Extract the (X, Y) coordinate from the center of the cell holding the provided text.  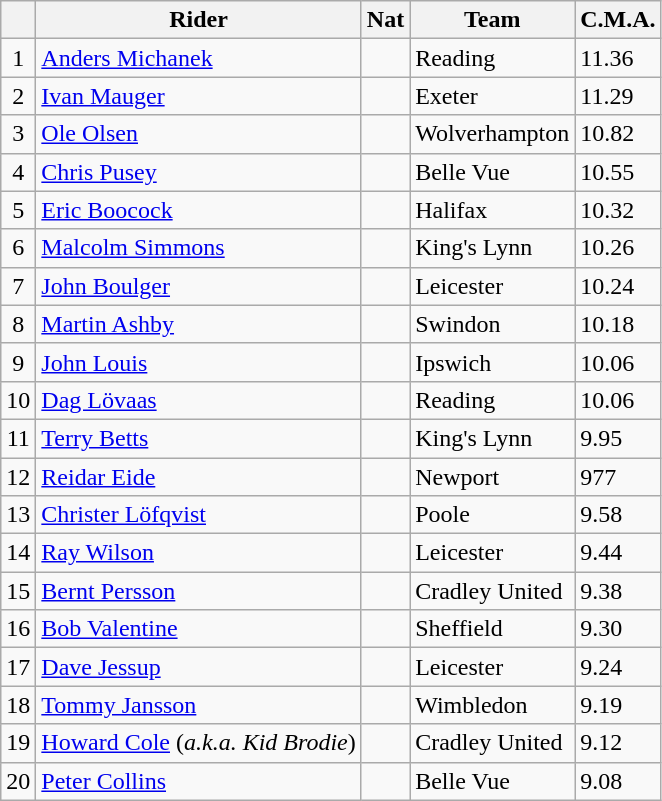
7 (18, 286)
Sheffield (492, 629)
13 (18, 515)
977 (618, 477)
1 (18, 58)
Dag Lövaas (198, 400)
Swindon (492, 324)
9.19 (618, 705)
8 (18, 324)
9.38 (618, 591)
2 (18, 96)
10 (18, 400)
17 (18, 667)
9.95 (618, 438)
10.26 (618, 248)
18 (18, 705)
Team (492, 20)
5 (18, 210)
Halifax (492, 210)
9.24 (618, 667)
9 (18, 362)
9.44 (618, 553)
Christer Löfqvist (198, 515)
C.M.A. (618, 20)
Malcolm Simmons (198, 248)
9.12 (618, 743)
12 (18, 477)
Ray Wilson (198, 553)
Wimbledon (492, 705)
15 (18, 591)
9.58 (618, 515)
Nat (385, 20)
Tommy Jansson (198, 705)
10.24 (618, 286)
20 (18, 781)
4 (18, 172)
14 (18, 553)
Martin Ashby (198, 324)
10.18 (618, 324)
Ole Olsen (198, 134)
Howard Cole (a.k.a. Kid Brodie) (198, 743)
Peter Collins (198, 781)
Newport (492, 477)
10.82 (618, 134)
11 (18, 438)
Ipswich (492, 362)
Exeter (492, 96)
John Boulger (198, 286)
Wolverhampton (492, 134)
6 (18, 248)
19 (18, 743)
Poole (492, 515)
Dave Jessup (198, 667)
Rider (198, 20)
Terry Betts (198, 438)
Bernt Persson (198, 591)
9.08 (618, 781)
Anders Michanek (198, 58)
John Louis (198, 362)
11.36 (618, 58)
Reidar Eide (198, 477)
Ivan Mauger (198, 96)
3 (18, 134)
Bob Valentine (198, 629)
16 (18, 629)
10.32 (618, 210)
11.29 (618, 96)
Chris Pusey (198, 172)
Eric Boocock (198, 210)
10.55 (618, 172)
9.30 (618, 629)
